Pinpoint the cell where the given text exists, returning its (X, Y) midpoint coordinate. 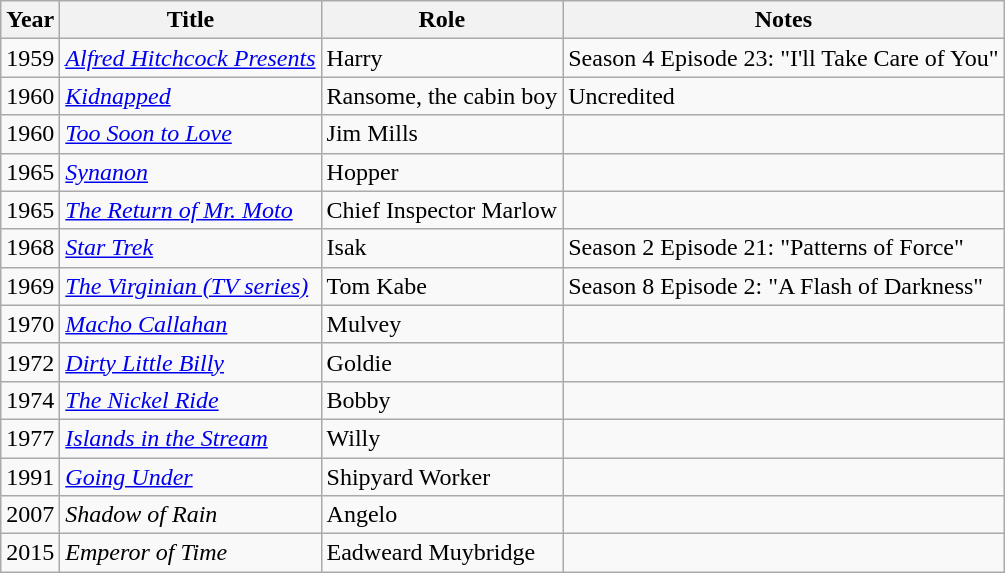
Willy (442, 438)
Harry (442, 58)
Dirty Little Billy (190, 362)
1972 (30, 362)
The Nickel Ride (190, 400)
Star Trek (190, 248)
Season 8 Episode 2: "A Flash of Darkness" (784, 286)
Islands in the Stream (190, 438)
Shadow of Rain (190, 515)
1974 (30, 400)
1969 (30, 286)
Goldie (442, 362)
Shipyard Worker (442, 477)
Ransome, the cabin boy (442, 96)
Emperor of Time (190, 553)
Role (442, 20)
Season 4 Episode 23: "I'll Take Care of You" (784, 58)
Angelo (442, 515)
Season 2 Episode 21: "Patterns of Force" (784, 248)
2007 (30, 515)
Synanon (190, 172)
Kidnapped (190, 96)
Uncredited (784, 96)
Title (190, 20)
Jim Mills (442, 134)
Tom Kabe (442, 286)
Macho Callahan (190, 324)
Mulvey (442, 324)
The Virginian (TV series) (190, 286)
Notes (784, 20)
The Return of Mr. Moto (190, 210)
Alfred Hitchcock Presents (190, 58)
Eadweard Muybridge (442, 553)
1968 (30, 248)
Year (30, 20)
Too Soon to Love (190, 134)
Bobby (442, 400)
Chief Inspector Marlow (442, 210)
1977 (30, 438)
1991 (30, 477)
Hopper (442, 172)
Going Under (190, 477)
1970 (30, 324)
2015 (30, 553)
Isak (442, 248)
1959 (30, 58)
